Output the [x, y] coordinate of the center of the cell containing the given text.  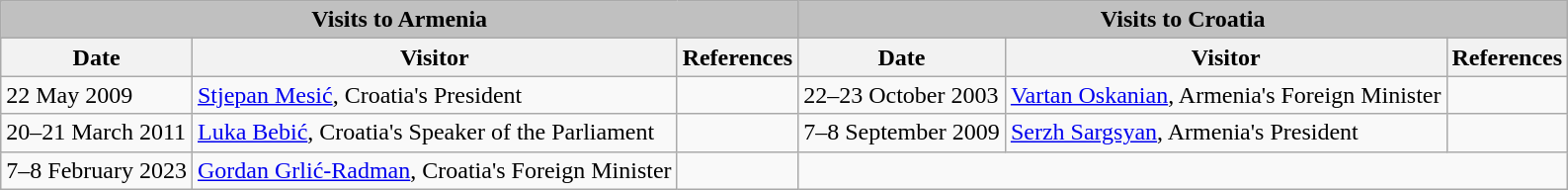
Gordan Grlić-Radman, Croatia's Foreign Minister [435, 170]
22 May 2009 [97, 95]
7–8 February 2023 [97, 170]
Visits to Armenia [399, 20]
Stjepan Mesić, Croatia's President [435, 95]
Luka Bebić, Croatia's Speaker of the Parliament [435, 133]
Serzh Sargsyan, Armenia's President [1225, 133]
7–8 September 2009 [902, 133]
Vartan Oskanian, Armenia's Foreign Minister [1225, 95]
22–23 October 2003 [902, 95]
Visits to Croatia [1184, 20]
20–21 March 2011 [97, 133]
